Locate the cell with the specified text and output its [X, Y] center coordinate. 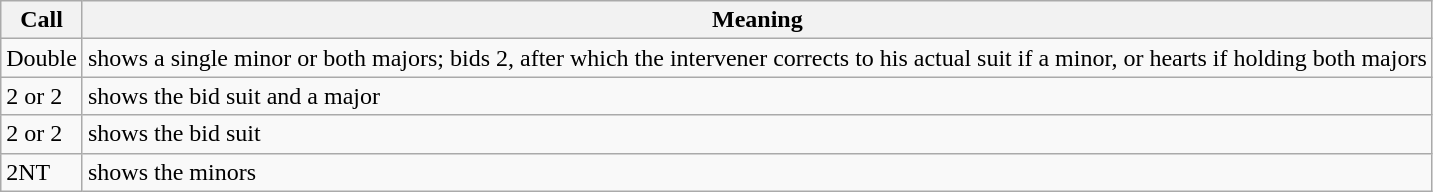
Call [42, 20]
2NT [42, 172]
shows the bid suit and a major [757, 96]
shows a single minor or both majors; bids 2, after which the intervener corrects to his actual suit if a minor, or hearts if holding both majors [757, 58]
shows the minors [757, 172]
Double [42, 58]
shows the bid suit [757, 134]
Meaning [757, 20]
